Return [x, y] of the center of cell containing provided text 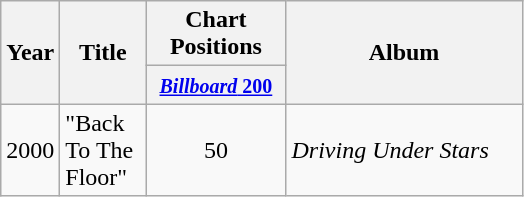
Driving Under Stars [404, 150]
Year [30, 52]
50 [216, 150]
2000 [30, 150]
Album [404, 52]
Billboard 200 [216, 85]
Chart Positions [216, 34]
"Back To The Floor" [103, 150]
Title [103, 52]
